Determine the (x, y) coordinate at the center of the cell enclosing the given text.  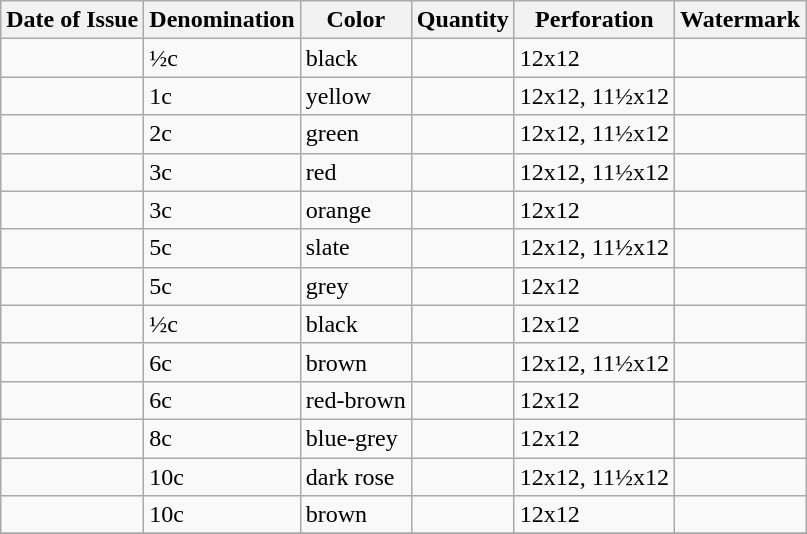
red (356, 172)
red-brown (356, 400)
orange (356, 210)
2c (222, 134)
Perforation (594, 20)
green (356, 134)
Denomination (222, 20)
1c (222, 96)
dark rose (356, 477)
Color (356, 20)
grey (356, 286)
yellow (356, 96)
Quantity (462, 20)
blue-grey (356, 438)
Watermark (740, 20)
Date of Issue (72, 20)
8c (222, 438)
slate (356, 248)
